Output the [X, Y] coordinate of the center of the cell containing the given text.  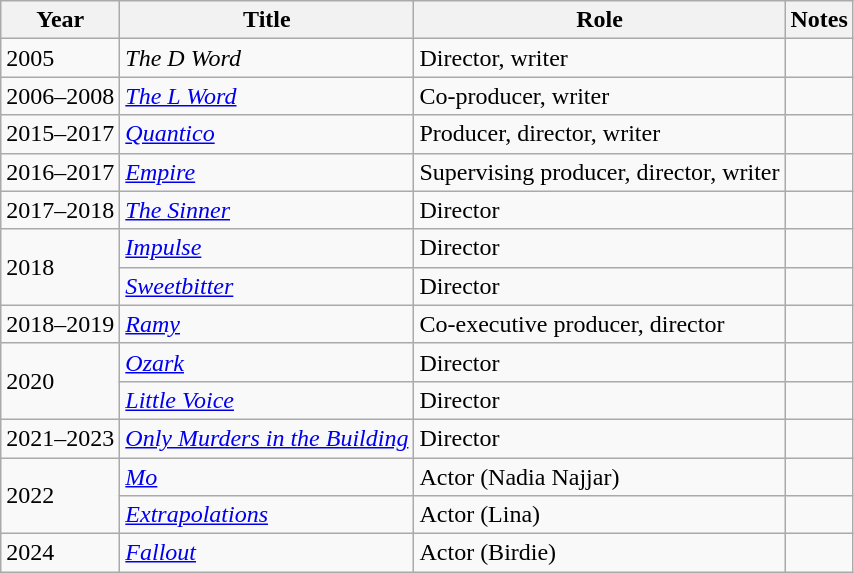
Sweetbitter [267, 286]
The Sinner [267, 210]
2024 [60, 553]
2020 [60, 381]
The L Word [267, 96]
Quantico [267, 134]
Actor (Lina) [600, 515]
Notes [819, 20]
Extrapolations [267, 515]
Co-producer, writer [600, 96]
Supervising producer, director, writer [600, 172]
2017–2018 [60, 210]
Director, writer [600, 58]
2006–2008 [60, 96]
Empire [267, 172]
2005 [60, 58]
Ozark [267, 362]
Role [600, 20]
2021–2023 [60, 438]
Mo [267, 477]
Ramy [267, 324]
Actor (Birdie) [600, 553]
2018–2019 [60, 324]
Fallout [267, 553]
2022 [60, 496]
2018 [60, 267]
Year [60, 20]
2015–2017 [60, 134]
The D Word [267, 58]
Little Voice [267, 400]
2016–2017 [60, 172]
Title [267, 20]
Impulse [267, 248]
Producer, director, writer [600, 134]
Actor (Nadia Najjar) [600, 477]
Co-executive producer, director [600, 324]
Only Murders in the Building [267, 438]
